Output the [X, Y] coordinate of the center of the cell containing the given text.  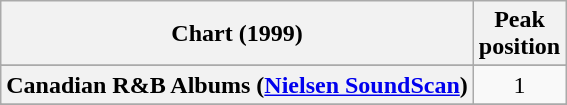
Peakposition [519, 34]
Canadian R&B Albums (Nielsen SoundScan) [238, 85]
Chart (1999) [238, 34]
1 [519, 85]
